Determine the (x, y) coordinate at the center of the cell enclosing the given text.  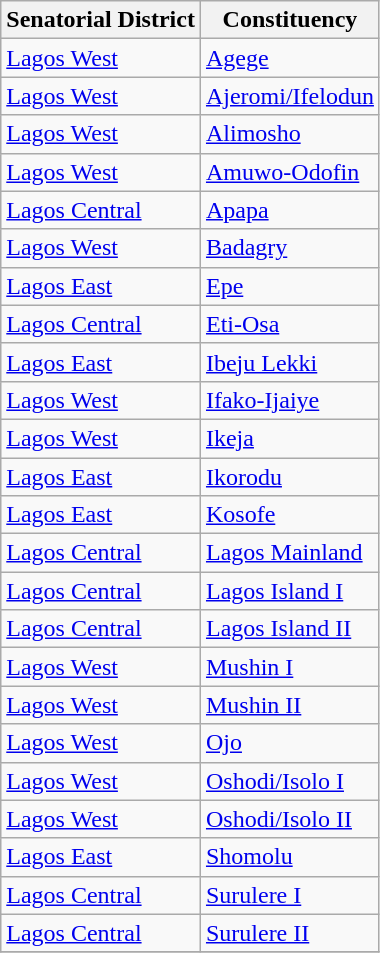
Badagry (290, 248)
Mushin II (290, 705)
Ifako-Ijaiye (290, 400)
Shomolu (290, 857)
Surulere I (290, 895)
Ikorodu (290, 477)
Amuwo-Odofin (290, 172)
Ojo (290, 743)
Ikeja (290, 438)
Surulere II (290, 933)
Lagos Island I (290, 591)
Oshodi/Isolo I (290, 781)
Agege (290, 58)
Senatorial District (101, 20)
Epe (290, 286)
Mushin I (290, 667)
Oshodi/Isolo II (290, 819)
Apapa (290, 210)
Ajeromi/Ifelodun (290, 96)
Ibeju Lekki (290, 362)
Kosofe (290, 515)
Eti-Osa (290, 324)
Constituency (290, 20)
Lagos Mainland (290, 553)
Alimosho (290, 134)
Lagos Island II (290, 629)
